Identify which cell holds the provided text, then report its [x, y] central coordinate. 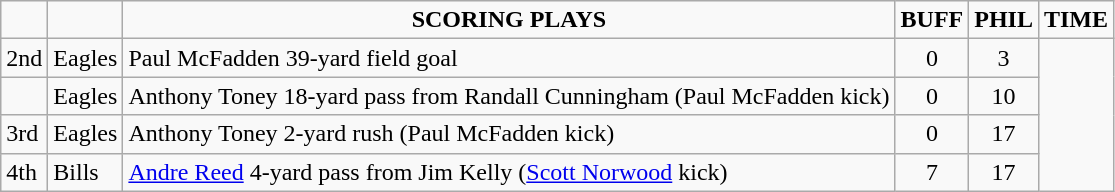
4th [24, 172]
Paul McFadden 39-yard field goal [509, 58]
Anthony Toney 2-yard rush (Paul McFadden kick) [509, 134]
2nd [24, 58]
TIME [1076, 20]
Anthony Toney 18-yard pass from Randall Cunningham (Paul McFadden kick) [509, 96]
PHIL [1004, 20]
3 [1004, 58]
10 [1004, 96]
BUFF [932, 20]
Bills [86, 172]
3rd [24, 134]
7 [932, 172]
Andre Reed 4-yard pass from Jim Kelly (Scott Norwood kick) [509, 172]
SCORING PLAYS [509, 20]
